Output the [X, Y] coordinate of the center of the cell containing the given text.  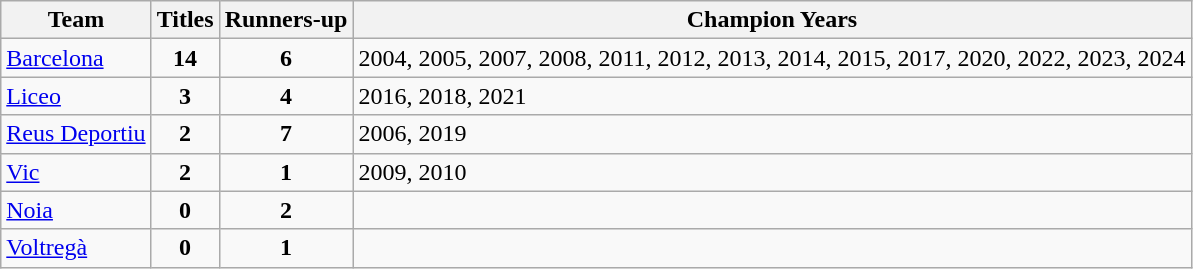
Liceo [76, 96]
3 [185, 96]
4 [286, 96]
Noia [76, 210]
Team [76, 20]
2009, 2010 [772, 172]
Runners-up [286, 20]
2006, 2019 [772, 134]
Champion Years [772, 20]
Voltregà [76, 248]
Titles [185, 20]
14 [185, 58]
2016, 2018, 2021 [772, 96]
2004, 2005, 2007, 2008, 2011, 2012, 2013, 2014, 2015, 2017, 2020, 2022, 2023, 2024 [772, 58]
6 [286, 58]
Vic [76, 172]
Barcelona [76, 58]
Reus Deportiu [76, 134]
7 [286, 134]
